Search for the cell housing the specified text and yield its [x, y] center coordinate. 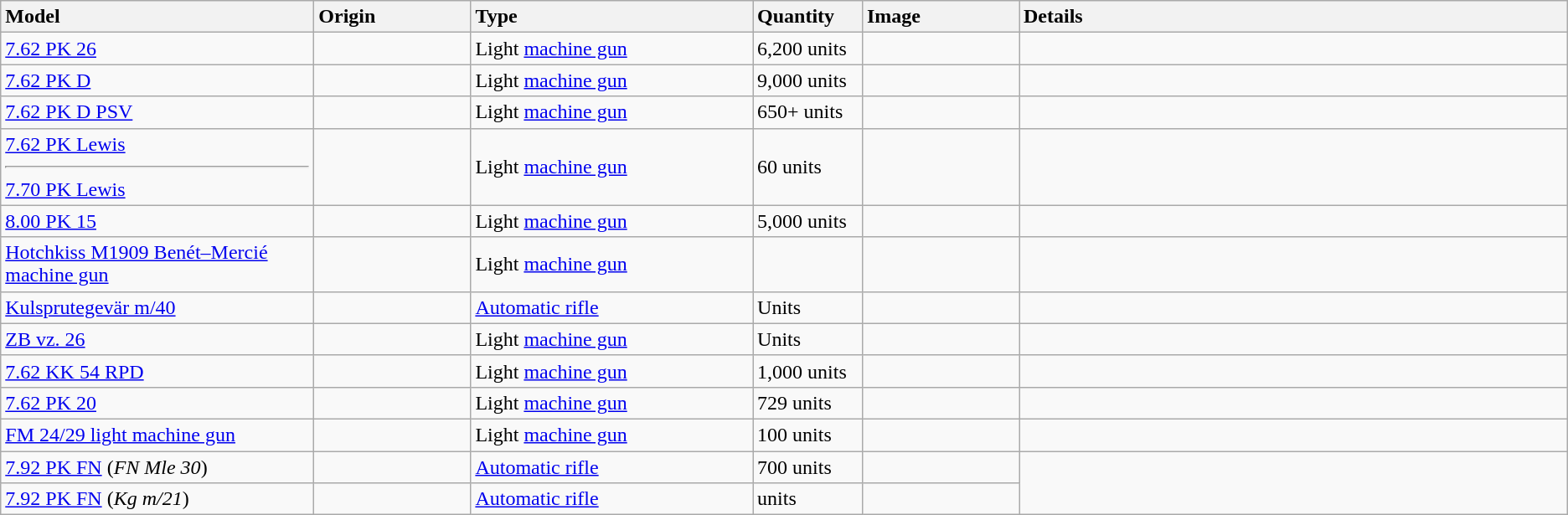
100 units [807, 435]
FM 24/29 light machine gun [157, 435]
7.62 PK 20 [157, 403]
Quantity [807, 17]
8.00 PK 15 [157, 221]
700 units [807, 466]
Hotchkiss M1909 Benét–Mercié machine gun [157, 265]
7.92 PK FN (Kg m/21) [157, 499]
Kulsprutegevär m/40 [157, 307]
1,000 units [807, 371]
6,200 units [807, 49]
Origin [392, 17]
7.62 PK D [157, 80]
Type [611, 17]
7.62 PK Lewis7.70 PK Lewis [157, 167]
7.62 KK 54 RPD [157, 371]
Details [1293, 17]
729 units [807, 403]
650+ units [807, 112]
ZB vz. 26 [157, 339]
units [807, 499]
9,000 units [807, 80]
7.92 PK FN (FN Mle 30) [157, 466]
Model [157, 17]
7.62 PK 26 [157, 49]
7.62 PK D PSV [157, 112]
5,000 units [807, 221]
Image [940, 17]
60 units [807, 167]
